Return the (x, y) coordinate for the center point of the cell that contains the specified text.  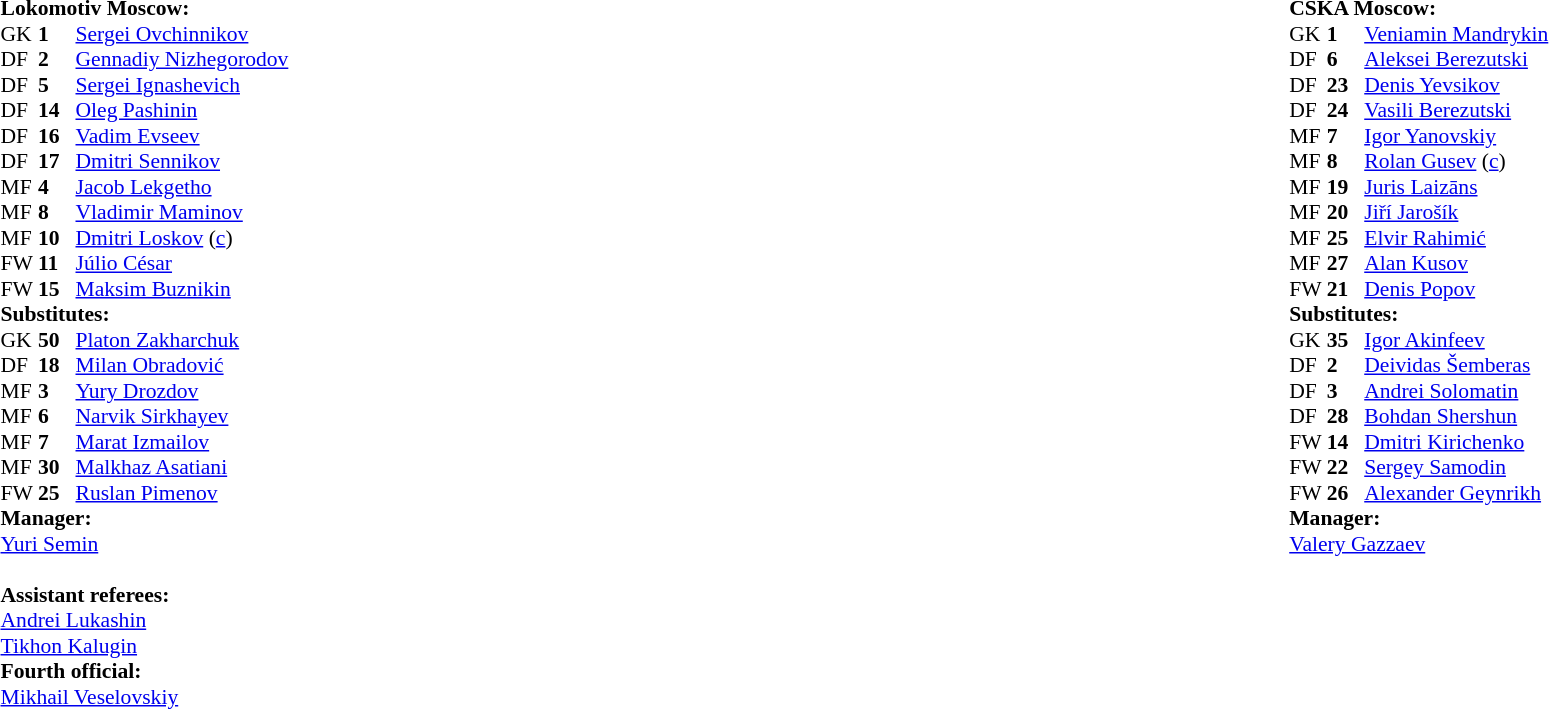
Jacob Lekgetho (182, 187)
Malkhaz Asatiani (182, 467)
Igor Akinfeev (1456, 340)
27 (1346, 263)
18 (57, 365)
11 (57, 263)
21 (1346, 289)
20 (1346, 213)
Deividas Šemberas (1456, 365)
Yury Drozdov (182, 391)
Elvir Rahimić (1456, 238)
Marat Izmailov (182, 442)
Rolan Gusev (c) (1456, 161)
Dmitri Sennikov (182, 161)
35 (1346, 340)
Narvik Sirkhayev (182, 417)
Ruslan Pimenov (182, 493)
50 (57, 340)
30 (57, 467)
Denis Yevsikov (1456, 85)
Dmitri Kirichenko (1456, 442)
22 (1346, 467)
Alan Kusov (1456, 263)
Vadim Evseev (182, 136)
Oleg Pashinin (182, 111)
28 (1346, 417)
Gennadiy Nizhegorodov (182, 59)
19 (1346, 187)
Yuri SeminAssistant referees: Andrei Lukashin Tikhon Kalugin Fourth official: Mikhail Veselovskiy (144, 620)
Dmitri Loskov (c) (182, 238)
Alexander Geynrikh (1456, 493)
10 (57, 238)
Vasili Berezutski (1456, 111)
Jiří Jarošík (1456, 213)
Igor Yanovskiy (1456, 136)
Bohdan Shershun (1456, 417)
Maksim Buznikin (182, 289)
Sergei Ignashevich (182, 85)
Sergey Samodin (1456, 467)
15 (57, 289)
Andrei Solomatin (1456, 391)
Platon Zakharchuk (182, 340)
Sergei Ovchinnikov (182, 34)
Júlio César (182, 263)
4 (57, 187)
Vladimir Maminov (182, 213)
Milan Obradović (182, 365)
17 (57, 161)
16 (57, 136)
23 (1346, 85)
26 (1346, 493)
Denis Popov (1456, 289)
Aleksei Berezutski (1456, 59)
Veniamin Mandrykin (1456, 34)
24 (1346, 111)
5 (57, 85)
Juris Laizāns (1456, 187)
Valery Gazzaev (1418, 544)
